Locate the cell with the specified text and output its (x, y) center coordinate. 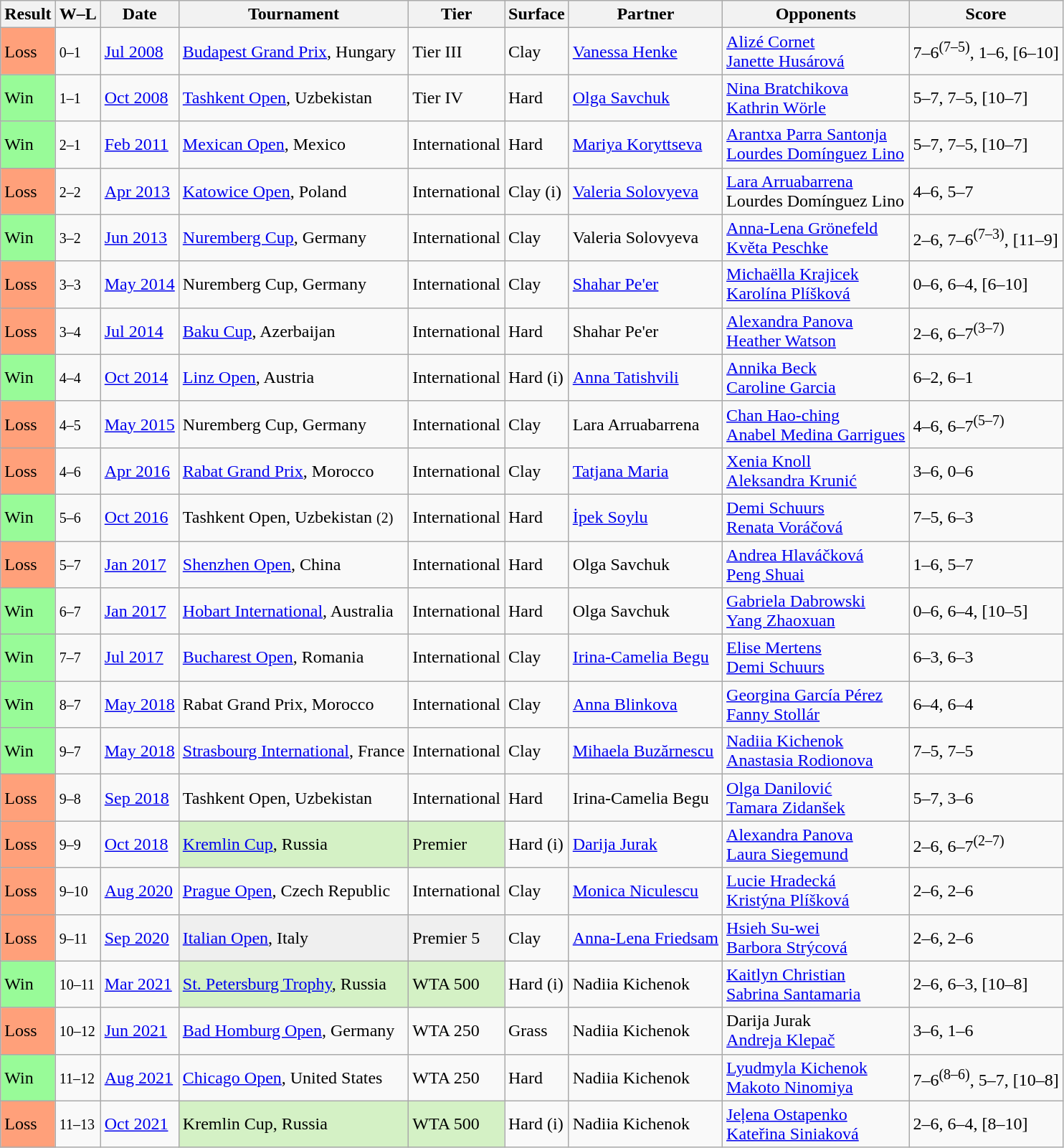
Jul 2017 (139, 658)
0–1 (77, 52)
Grass (537, 1031)
Anna-Lena Friedsam (645, 938)
6–4, 6–4 (986, 704)
Aug 2020 (139, 891)
2–6, 6–7(3–7) (986, 331)
6–7 (77, 611)
4–6, 6–7(5–7) (986, 424)
5–6 (77, 518)
Gabriela Dabrowski Yang Zhaoxuan (816, 611)
4–4 (77, 377)
Budapest Grand Prix, Hungary (294, 52)
7–7 (77, 658)
Anna Blinkova (645, 704)
2–6, 6–4, [8–10] (986, 1124)
Oct 2014 (139, 377)
3–3 (77, 284)
Tashkent Open, Uzbekistan (2) (294, 518)
Tournament (294, 14)
8–7 (77, 704)
Sep 2018 (139, 797)
Bucharest Open, Romania (294, 658)
Anna Tatishvili (645, 377)
3–2 (77, 238)
Partner (645, 14)
St. Petersburg Trophy, Russia (294, 984)
Clay (i) (537, 191)
Oct 2018 (139, 845)
W–L (77, 14)
Italian Open, Italy (294, 938)
Oct 2021 (139, 1124)
Arantxa Parra Santonja Lourdes Domínguez Lino (816, 145)
11–13 (77, 1124)
Apr 2016 (139, 470)
Score (986, 14)
9–10 (77, 891)
Baku Cup, Azerbaijan (294, 331)
Linz Open, Austria (294, 377)
Darija Jurak Andreja Klepač (816, 1031)
May 2014 (139, 284)
Prague Open, Czech Republic (294, 891)
Result (28, 14)
4–5 (77, 424)
Alizé Cornet Janette Husárová (816, 52)
Monica Niculescu (645, 891)
10–11 (77, 984)
10–12 (77, 1031)
1–1 (77, 98)
1–6, 5–7 (986, 564)
Tatjana Maria (645, 470)
Jeļena Ostapenko Kateřina Siniaková (816, 1124)
7–5, 6–3 (986, 518)
Darija Jurak (645, 845)
3–6, 0–6 (986, 470)
9–7 (77, 751)
9–9 (77, 845)
Premier 5 (457, 938)
Anna-Lena Grönefeld Květa Peschke (816, 238)
Oct 2008 (139, 98)
Xenia Knoll Aleksandra Krunić (816, 470)
3–4 (77, 331)
Michaëlla Krajicek Karolína Plíšková (816, 284)
Surface (537, 14)
Kaitlyn Christian Sabrina Santamaria (816, 984)
Jun 2013 (139, 238)
Tier IV (457, 98)
7–6(8–6), 5–7, [10–8] (986, 1077)
4–6 (77, 470)
2–6, 7–6(7–3), [11–9] (986, 238)
Mexican Open, Mexico (294, 145)
Alexandra Panova Laura Siegemund (816, 845)
İpek Soylu (645, 518)
6–3, 6–3 (986, 658)
7–5, 7–5 (986, 751)
Lara Arruabarrena Lourdes Domínguez Lino (816, 191)
Tier (457, 14)
Jul 2014 (139, 331)
Hsieh Su-wei Barbora Strýcová (816, 938)
Opponents (816, 14)
Strasbourg International, France (294, 751)
Mar 2021 (139, 984)
0–6, 6–4, [6–10] (986, 284)
Apr 2013 (139, 191)
Oct 2016 (139, 518)
Hobart International, Australia (294, 611)
Premier (457, 845)
Vanessa Henke (645, 52)
5–7 (77, 564)
Annika Beck Caroline Garcia (816, 377)
Date (139, 14)
3–6, 1–6 (986, 1031)
11–12 (77, 1077)
Lucie Hradecká Kristýna Plíšková (816, 891)
Elise Mertens Demi Schuurs (816, 658)
4–6, 5–7 (986, 191)
Nina Bratchikova Kathrin Wörle (816, 98)
Bad Homburg Open, Germany (294, 1031)
Chicago Open, United States (294, 1077)
May 2015 (139, 424)
Katowice Open, Poland (294, 191)
Jun 2021 (139, 1031)
Sep 2020 (139, 938)
Chan Hao-ching Anabel Medina Garrigues (816, 424)
0–6, 6–4, [10–5] (986, 611)
Mihaela Buzărnescu (645, 751)
2–6, 6–3, [10–8] (986, 984)
Olga Danilović Tamara Zidanšek (816, 797)
Tier III (457, 52)
Aug 2021 (139, 1077)
2–1 (77, 145)
Lyudmyla Kichenok Makoto Ninomiya (816, 1077)
2–6, 6–7(2–7) (986, 845)
7–6(7–5), 1–6, [6–10] (986, 52)
9–11 (77, 938)
Feb 2011 (139, 145)
Mariya Koryttseva (645, 145)
Lara Arruabarrena (645, 424)
2–2 (77, 191)
Demi Schuurs Renata Voráčová (816, 518)
Alexandra Panova Heather Watson (816, 331)
5–7, 3–6 (986, 797)
Shenzhen Open, China (294, 564)
9–8 (77, 797)
6–2, 6–1 (986, 377)
Andrea Hlaváčková Peng Shuai (816, 564)
Jul 2008 (139, 52)
Nadiia Kichenok Anastasia Rodionova (816, 751)
Georgina García Pérez Fanny Stollár (816, 704)
